Locate the cell with the specified text and output its [X, Y] center coordinate. 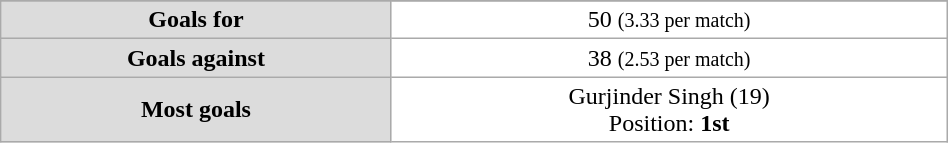
Most goals [196, 110]
50 (3.33 per match) [669, 20]
38 (2.53 per match) [669, 58]
Gurjinder Singh (19) Position: 1st [669, 110]
Goals for [196, 20]
Goals against [196, 58]
